From the cell containing the given text, extract its center point as [x, y] coordinate. 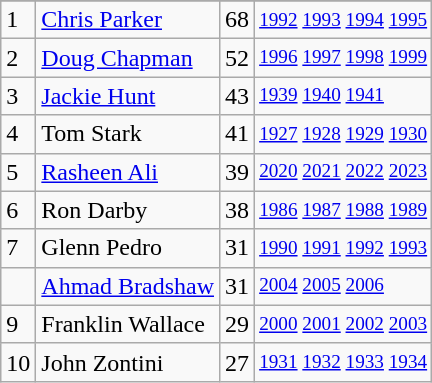
9 [18, 324]
2004 2005 2006 [344, 286]
Franklin Wallace [128, 324]
1992 1993 1994 1995 [344, 20]
1986 1987 1988 1989 [344, 210]
1 [18, 20]
1990 1991 1992 1993 [344, 248]
6 [18, 210]
1996 1997 1998 1999 [344, 58]
1931 1932 1933 1934 [344, 362]
1939 1940 1941 [344, 96]
Doug Chapman [128, 58]
52 [238, 58]
41 [238, 134]
43 [238, 96]
38 [238, 210]
Tom Stark [128, 134]
29 [238, 324]
2 [18, 58]
7 [18, 248]
Glenn Pedro [128, 248]
2000 2001 2002 2003 [344, 324]
39 [238, 172]
Chris Parker [128, 20]
4 [18, 134]
10 [18, 362]
3 [18, 96]
John Zontini [128, 362]
27 [238, 362]
Ron Darby [128, 210]
Rasheen Ali [128, 172]
68 [238, 20]
5 [18, 172]
Ahmad Bradshaw [128, 286]
1927 1928 1929 1930 [344, 134]
Jackie Hunt [128, 96]
2020 2021 2022 2023 [344, 172]
